Return the (X, Y) coordinate for the center point of the cell that contains the specified text.  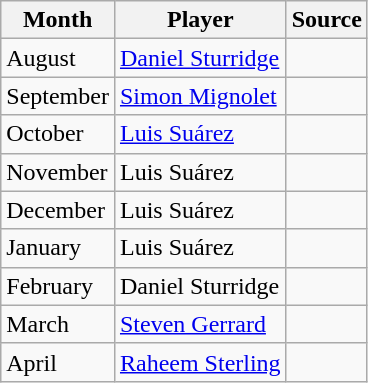
Month (58, 20)
Raheem Sterling (200, 362)
August (58, 58)
Steven Gerrard (200, 324)
December (58, 210)
September (58, 96)
April (58, 362)
Player (200, 20)
October (58, 134)
November (58, 172)
Simon Mignolet (200, 96)
Source (326, 20)
February (58, 286)
March (58, 324)
January (58, 248)
